Return the [x, y] coordinate for the center point of the cell that contains the specified text.  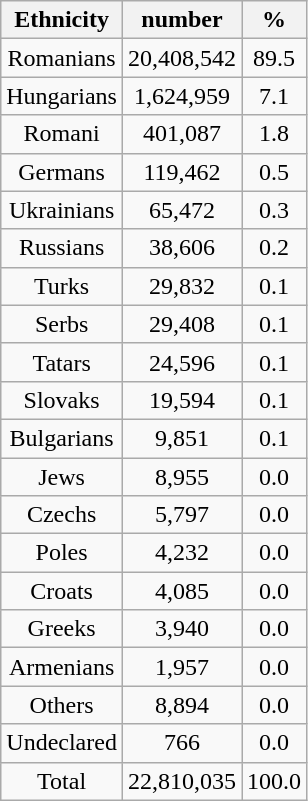
% [274, 20]
4,232 [182, 553]
9,851 [182, 438]
0.5 [274, 172]
Undeclared [62, 743]
24,596 [182, 362]
Germans [62, 172]
8,955 [182, 477]
1,957 [182, 667]
119,462 [182, 172]
19,594 [182, 400]
100.0 [274, 781]
7.1 [274, 96]
401,087 [182, 134]
Total [62, 781]
4,085 [182, 591]
29,832 [182, 286]
Ukrainians [62, 210]
38,606 [182, 248]
Croats [62, 591]
Hungarians [62, 96]
Romanians [62, 58]
Serbs [62, 324]
Jews [62, 477]
22,810,035 [182, 781]
Slovaks [62, 400]
1.8 [274, 134]
0.3 [274, 210]
Czechs [62, 515]
5,797 [182, 515]
Ethnicity [62, 20]
Russians [62, 248]
65,472 [182, 210]
Poles [62, 553]
Others [62, 705]
8,894 [182, 705]
Tatars [62, 362]
Turks [62, 286]
766 [182, 743]
number [182, 20]
Armenians [62, 667]
89.5 [274, 58]
3,940 [182, 629]
Greeks [62, 629]
Romani [62, 134]
Bulgarians [62, 438]
0.2 [274, 248]
1,624,959 [182, 96]
29,408 [182, 324]
20,408,542 [182, 58]
